Extract the (x, y) coordinate from the center of the cell holding the provided text.  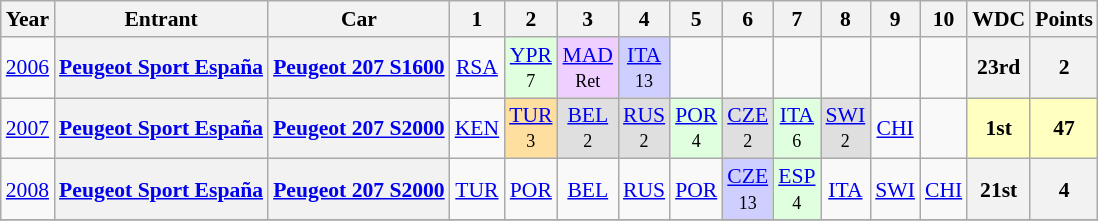
ITA (846, 190)
2008 (28, 190)
47 (1064, 128)
SWI (895, 190)
YPR7 (530, 68)
7 (796, 19)
21st (998, 190)
CZE13 (748, 190)
Car (359, 19)
6 (748, 19)
23rd (998, 68)
MADRet (588, 68)
9 (895, 19)
8 (846, 19)
RUS2 (644, 128)
RSA (477, 68)
BEL2 (588, 128)
ESP4 (796, 190)
CZE2 (748, 128)
BEL (588, 190)
3 (588, 19)
1 (477, 19)
Year (28, 19)
ITA6 (796, 128)
RUS (644, 190)
Entrant (161, 19)
2007 (28, 128)
10 (944, 19)
TUR (477, 190)
1st (998, 128)
TUR3 (530, 128)
2006 (28, 68)
Peugeot 207 S1600 (359, 68)
KEN (477, 128)
WDC (998, 19)
SWI2 (846, 128)
ITA13 (644, 68)
Points (1064, 19)
5 (696, 19)
POR4 (696, 128)
